Locate the cell with the specified text and output its (x, y) center coordinate. 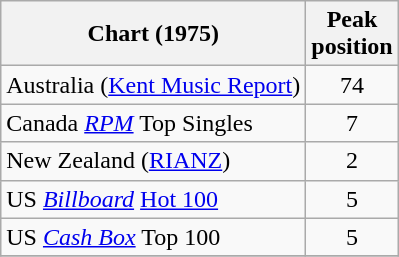
74 (352, 85)
New Zealand (RIANZ) (154, 161)
Canada RPM Top Singles (154, 123)
2 (352, 161)
Chart (1975) (154, 34)
7 (352, 123)
US Cash Box Top 100 (154, 237)
Australia (Kent Music Report) (154, 85)
Peakposition (352, 34)
US Billboard Hot 100 (154, 199)
